Scan for the cell matching the given text and deliver its (X, Y) coordinate at center. 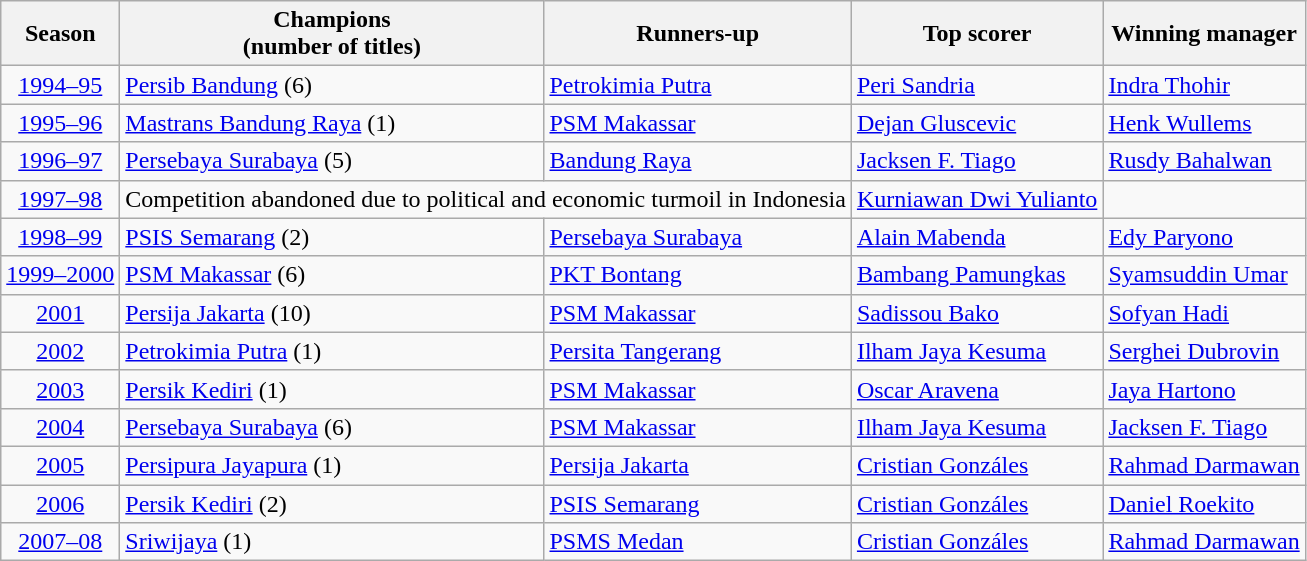
Daniel Roekito (1204, 503)
Sofyan Hadi (1204, 313)
2006 (60, 503)
Persija Jakarta (10) (332, 313)
Persita Tangerang (698, 351)
2007–08 (60, 542)
Dejan Gluscevic (976, 123)
PSIS Semarang (2) (332, 237)
PSMS Medan (698, 542)
2002 (60, 351)
Persik Kediri (1) (332, 389)
Edy Paryono (1204, 237)
Sadissou Bako (976, 313)
Persipura Jayapura (1) (332, 465)
Rusdy Bahalwan (1204, 161)
PSIS Semarang (698, 503)
2004 (60, 427)
PSM Makassar (6) (332, 275)
1997–98 (60, 199)
Bambang Pamungkas (976, 275)
Mastrans Bandung Raya (1) (332, 123)
1995–96 (60, 123)
1994–95 (60, 85)
Persik Kediri (2) (332, 503)
Top scorer (976, 34)
Persib Bandung (6) (332, 85)
Persija Jakarta (698, 465)
Petrokimia Putra (698, 85)
Champions(number of titles) (332, 34)
Serghei Dubrovin (1204, 351)
Competition abandoned due to political and economic turmoil in Indonesia (486, 199)
Persebaya Surabaya (5) (332, 161)
1999–2000 (60, 275)
2001 (60, 313)
Persebaya Surabaya (6) (332, 427)
2005 (60, 465)
Syamsuddin Umar (1204, 275)
Winning manager (1204, 34)
Oscar Aravena (976, 389)
Season (60, 34)
1998–99 (60, 237)
Henk Wullems (1204, 123)
Jaya Hartono (1204, 389)
Sriwijaya (1) (332, 542)
Alain Mabenda (976, 237)
Petrokimia Putra (1) (332, 351)
Bandung Raya (698, 161)
PKT Bontang (698, 275)
1996–97 (60, 161)
Runners-up (698, 34)
Indra Thohir (1204, 85)
Persebaya Surabaya (698, 237)
Peri Sandria (976, 85)
Kurniawan Dwi Yulianto (976, 199)
2003 (60, 389)
